Pinpoint the cell where the given text exists, returning its (x, y) midpoint coordinate. 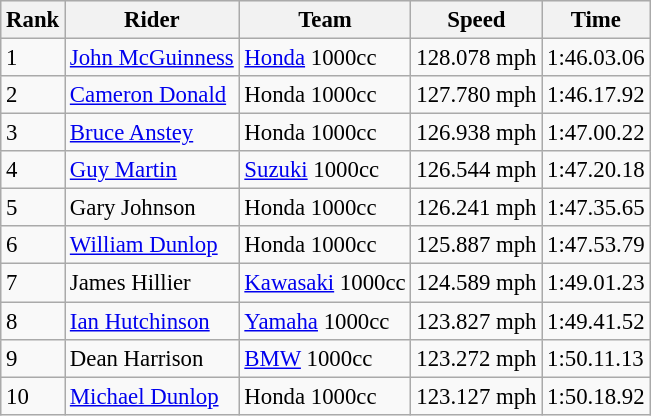
7 (33, 283)
8 (33, 321)
126.938 mph (476, 133)
1:50.18.92 (596, 396)
Kawasaki 1000cc (325, 283)
127.780 mph (476, 95)
Guy Martin (152, 170)
1:47.20.18 (596, 170)
3 (33, 133)
1:47.53.79 (596, 245)
1:46.17.92 (596, 95)
James Hillier (152, 283)
10 (33, 396)
Dean Harrison (152, 358)
1:49.01.23 (596, 283)
128.078 mph (476, 58)
126.544 mph (476, 170)
Michael Dunlop (152, 396)
1:47.35.65 (596, 208)
Speed (476, 20)
Bruce Anstey (152, 133)
William Dunlop (152, 245)
4 (33, 170)
John McGuinness (152, 58)
Yamaha 1000cc (325, 321)
126.241 mph (476, 208)
BMW 1000cc (325, 358)
123.272 mph (476, 358)
1:47.00.22 (596, 133)
125.887 mph (476, 245)
Gary Johnson (152, 208)
123.127 mph (476, 396)
1 (33, 58)
Cameron Donald (152, 95)
5 (33, 208)
1:50.11.13 (596, 358)
Time (596, 20)
Ian Hutchinson (152, 321)
1:49.41.52 (596, 321)
1:46.03.06 (596, 58)
Rider (152, 20)
9 (33, 358)
2 (33, 95)
6 (33, 245)
Team (325, 20)
Suzuki 1000cc (325, 170)
123.827 mph (476, 321)
Rank (33, 20)
124.589 mph (476, 283)
